Detect which cell encompasses the target text, then output its [X, Y] center coordinate. 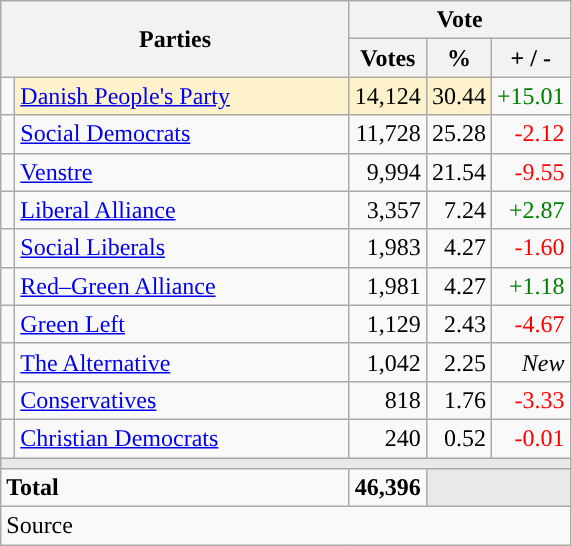
Source [286, 526]
1,981 [388, 286]
7.24 [458, 210]
46,396 [388, 488]
+1.18 [530, 286]
-9.55 [530, 172]
30.44 [458, 96]
Venstre [182, 172]
Conservatives [182, 400]
New [530, 362]
Total [176, 488]
The Alternative [182, 362]
-3.33 [530, 400]
2.43 [458, 324]
11,728 [388, 134]
-4.67 [530, 324]
1,129 [388, 324]
240 [388, 438]
+15.01 [530, 96]
-2.12 [530, 134]
Votes [388, 58]
Liberal Alliance [182, 210]
+ / - [530, 58]
1,983 [388, 248]
Red–Green Alliance [182, 286]
+2.87 [530, 210]
818 [388, 400]
Christian Democrats [182, 438]
-0.01 [530, 438]
Danish People's Party [182, 96]
1.76 [458, 400]
21.54 [458, 172]
25.28 [458, 134]
-1.60 [530, 248]
9,994 [388, 172]
Green Left [182, 324]
Parties [176, 39]
1,042 [388, 362]
Social Liberals [182, 248]
% [458, 58]
Vote [460, 20]
0.52 [458, 438]
14,124 [388, 96]
Social Democrats [182, 134]
2.25 [458, 362]
3,357 [388, 210]
